Locate the cell with the specified text and output its (X, Y) center coordinate. 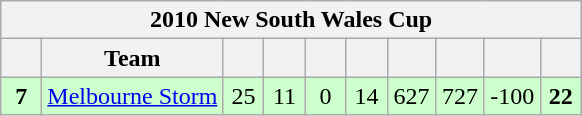
Team (132, 58)
Melbourne Storm (132, 96)
14 (366, 96)
25 (244, 96)
7 (22, 96)
627 (412, 96)
-100 (512, 96)
11 (284, 96)
0 (326, 96)
727 (460, 96)
22 (560, 96)
2010 New South Wales Cup (292, 20)
